Scan for the cell matching the given text and deliver its [X, Y] coordinate at center. 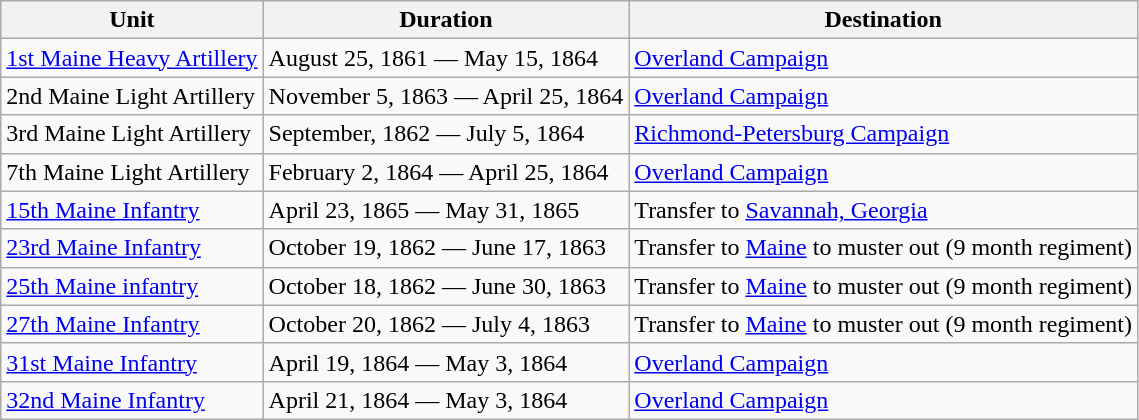
February 2, 1864 — April 25, 1864 [446, 172]
October 19, 1862 — June 17, 1863 [446, 248]
7th Maine Light Artillery [132, 172]
April 19, 1864 — May 3, 1864 [446, 362]
November 5, 1863 — April 25, 1864 [446, 96]
Richmond-Petersburg Campaign [884, 134]
32nd Maine Infantry [132, 400]
25th Maine infantry [132, 286]
3rd Maine Light Artillery [132, 134]
August 25, 1861 — May 15, 1864 [446, 58]
Transfer to Savannah, Georgia [884, 210]
October 20, 1862 — July 4, 1863 [446, 324]
23rd Maine Infantry [132, 248]
15th Maine Infantry [132, 210]
April 23, 1865 — May 31, 1865 [446, 210]
27th Maine Infantry [132, 324]
Unit [132, 20]
October 18, 1862 — June 30, 1863 [446, 286]
2nd Maine Light Artillery [132, 96]
Duration [446, 20]
September, 1862 — July 5, 1864 [446, 134]
April 21, 1864 — May 3, 1864 [446, 400]
31st Maine Infantry [132, 362]
1st Maine Heavy Artillery [132, 58]
Destination [884, 20]
